Pinpoint the cell where the given text exists, returning its [x, y] midpoint coordinate. 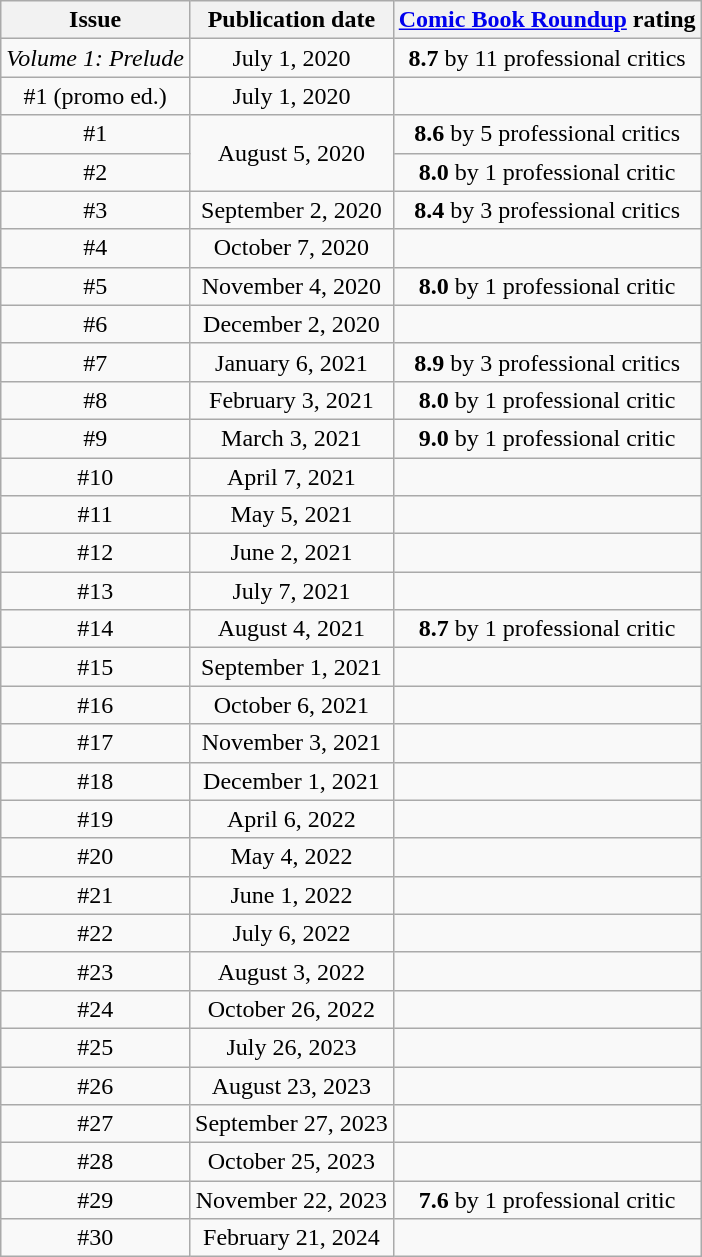
April 6, 2022 [292, 819]
July 26, 2023 [292, 1047]
#13 [96, 591]
May 5, 2021 [292, 515]
#3 [96, 210]
#11 [96, 515]
December 2, 2020 [292, 324]
#20 [96, 857]
#2 [96, 172]
#1 [96, 134]
Comic Book Roundup rating [547, 20]
#29 [96, 1200]
#16 [96, 705]
September 1, 2021 [292, 667]
January 6, 2021 [292, 362]
#12 [96, 553]
8.9 by 3 professional critics [547, 362]
#27 [96, 1124]
Publication date [292, 20]
#28 [96, 1162]
9.0 by 1 professional critic [547, 438]
November 3, 2021 [292, 743]
June 1, 2022 [292, 895]
June 2, 2021 [292, 553]
December 1, 2021 [292, 781]
#8 [96, 400]
#17 [96, 743]
#1 (promo ed.) [96, 96]
#6 [96, 324]
#10 [96, 477]
#22 [96, 933]
July 7, 2021 [292, 591]
October 6, 2021 [292, 705]
#18 [96, 781]
August 23, 2023 [292, 1085]
Issue [96, 20]
October 25, 2023 [292, 1162]
September 2, 2020 [292, 210]
#19 [96, 819]
August 4, 2021 [292, 629]
#23 [96, 971]
#4 [96, 248]
#7 [96, 362]
8.7 by 11 professional critics [547, 58]
8.4 by 3 professional critics [547, 210]
February 3, 2021 [292, 400]
#26 [96, 1085]
November 4, 2020 [292, 286]
7.6 by 1 professional critic [547, 1200]
November 22, 2023 [292, 1200]
#25 [96, 1047]
#15 [96, 667]
8.7 by 1 professional critic [547, 629]
February 21, 2024 [292, 1238]
#24 [96, 1009]
#9 [96, 438]
May 4, 2022 [292, 857]
October 7, 2020 [292, 248]
#5 [96, 286]
September 27, 2023 [292, 1124]
August 3, 2022 [292, 971]
April 7, 2021 [292, 477]
#30 [96, 1238]
8.6 by 5 professional critics [547, 134]
#21 [96, 895]
#14 [96, 629]
October 26, 2022 [292, 1009]
August 5, 2020 [292, 153]
Volume 1: Prelude [96, 58]
July 6, 2022 [292, 933]
March 3, 2021 [292, 438]
